Determine the (X, Y) coordinate at the center of the cell enclosing the given text.  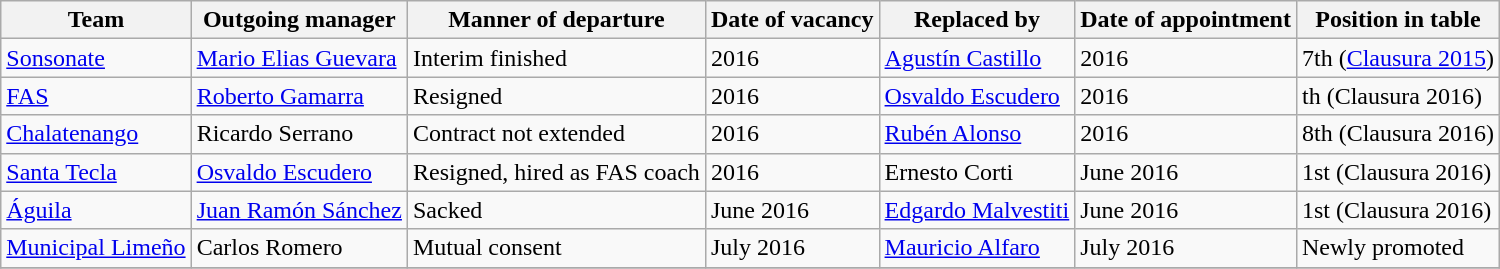
7th (Clausura 2015) (1398, 58)
Chalatenango (96, 134)
Resigned, hired as FAS coach (556, 172)
Mauricio Alfaro (977, 248)
Contract not extended (556, 134)
Manner of departure (556, 20)
Date of vacancy (792, 20)
Interim finished (556, 58)
Ricardo Serrano (299, 134)
Sonsonate (96, 58)
Juan Ramón Sánchez (299, 210)
Carlos Romero (299, 248)
Águila (96, 210)
Date of appointment (1186, 20)
Team (96, 20)
Outgoing manager (299, 20)
Santa Tecla (96, 172)
th (Clausura 2016) (1398, 96)
Sacked (556, 210)
Municipal Limeño (96, 248)
Resigned (556, 96)
Replaced by (977, 20)
Mutual consent (556, 248)
FAS (96, 96)
Edgardo Malvestiti (977, 210)
Position in table (1398, 20)
Ernesto Corti (977, 172)
Newly promoted (1398, 248)
Agustín Castillo (977, 58)
Mario Elias Guevara (299, 58)
Roberto Gamarra (299, 96)
Rubén Alonso (977, 134)
8th (Clausura 2016) (1398, 134)
